Detect which cell encompasses the target text, then output its (X, Y) center coordinate. 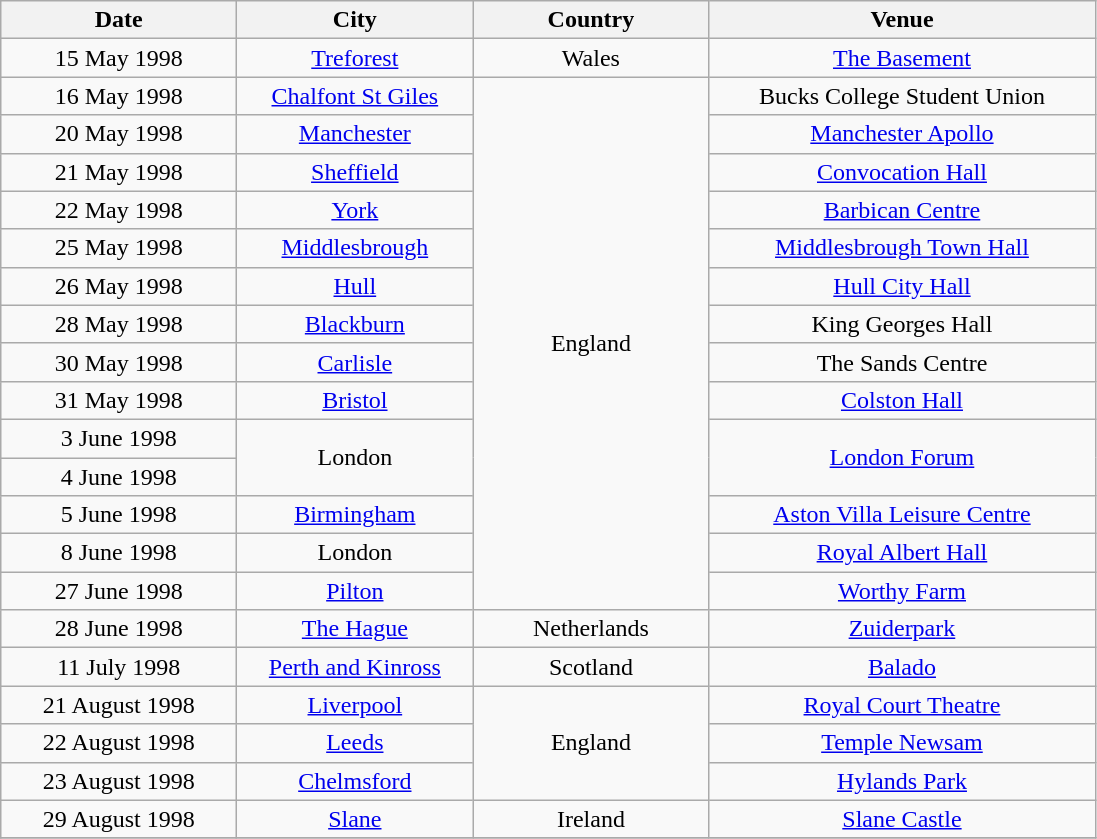
11 July 1998 (119, 667)
London Forum (902, 457)
Balado (902, 667)
Chelmsford (355, 781)
25 May 1998 (119, 248)
Pilton (355, 591)
Hull City Hall (902, 286)
Temple Newsam (902, 743)
Bristol (355, 400)
Hylands Park (902, 781)
Royal Albert Hall (902, 553)
Liverpool (355, 705)
Worthy Farm (902, 591)
Manchester Apollo (902, 134)
Middlesbrough Town Hall (902, 248)
21 May 1998 (119, 172)
16 May 1998 (119, 96)
Hull (355, 286)
Sheffield (355, 172)
Date (119, 20)
City (355, 20)
Treforest (355, 58)
Manchester (355, 134)
Ireland (591, 819)
Venue (902, 20)
15 May 1998 (119, 58)
Slane (355, 819)
3 June 1998 (119, 438)
The Basement (902, 58)
28 June 1998 (119, 629)
The Sands Centre (902, 362)
Bucks College Student Union (902, 96)
Carlisle (355, 362)
Chalfont St Giles (355, 96)
Leeds (355, 743)
20 May 1998 (119, 134)
31 May 1998 (119, 400)
Country (591, 20)
Middlesbrough (355, 248)
Barbican Centre (902, 210)
5 June 1998 (119, 515)
Convocation Hall (902, 172)
The Hague (355, 629)
York (355, 210)
Zuiderpark (902, 629)
Birmingham (355, 515)
26 May 1998 (119, 286)
28 May 1998 (119, 324)
Wales (591, 58)
Scotland (591, 667)
Slane Castle (902, 819)
23 August 1998 (119, 781)
21 August 1998 (119, 705)
Royal Court Theatre (902, 705)
Netherlands (591, 629)
Colston Hall (902, 400)
8 June 1998 (119, 553)
27 June 1998 (119, 591)
30 May 1998 (119, 362)
Perth and Kinross (355, 667)
King Georges Hall (902, 324)
4 June 1998 (119, 477)
29 August 1998 (119, 819)
22 May 1998 (119, 210)
Aston Villa Leisure Centre (902, 515)
22 August 1998 (119, 743)
Blackburn (355, 324)
